Identify which cell holds the provided text, then report its [X, Y] central coordinate. 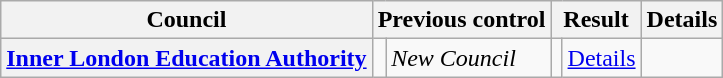
Result [596, 20]
New Council [468, 58]
Inner London Education Authority [186, 58]
Previous control [462, 20]
Council [186, 20]
